Scan for the cell matching the given text and deliver its (X, Y) coordinate at center. 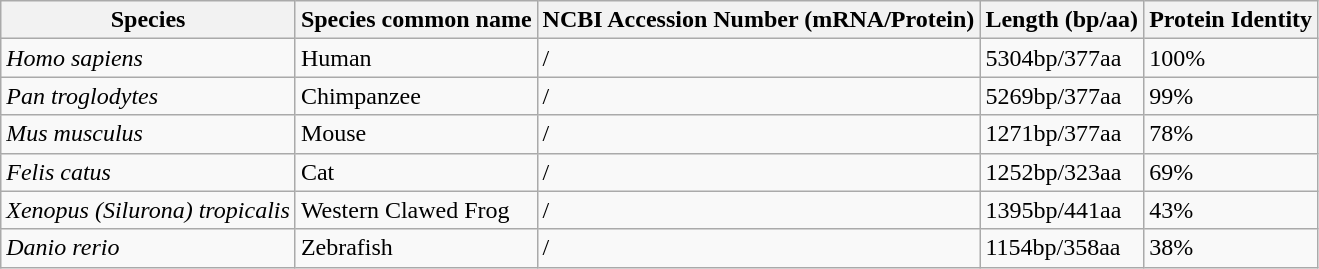
Mus musculus (148, 134)
Pan troglodytes (148, 96)
Cat (416, 172)
100% (1231, 58)
Zebrafish (416, 248)
Western Clawed Frog (416, 210)
5269bp/377aa (1062, 96)
43% (1231, 210)
69% (1231, 172)
Species common name (416, 20)
Species (148, 20)
38% (1231, 248)
99% (1231, 96)
1154bp/358aa (1062, 248)
Protein Identity (1231, 20)
1395bp/441aa (1062, 210)
78% (1231, 134)
5304bp/377aa (1062, 58)
Xenopus (Silurona) tropicalis (148, 210)
Danio rerio (148, 248)
Length (bp/aa) (1062, 20)
Homo sapiens (148, 58)
Chimpanzee (416, 96)
Human (416, 58)
1252bp/323aa (1062, 172)
Mouse (416, 134)
Felis catus (148, 172)
1271bp/377aa (1062, 134)
NCBI Accession Number (mRNA/Protein) (758, 20)
